For the text-containing cell, return its midpoint in [x, y] coordinate format. 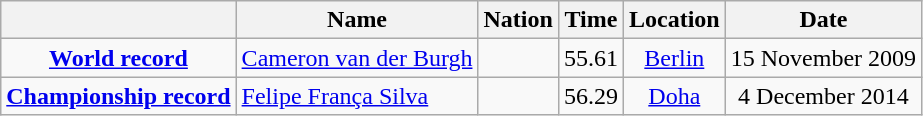
Location [674, 20]
Felipe França Silva [357, 96]
Berlin [674, 58]
Date [823, 20]
Doha [674, 96]
Nation [518, 20]
Championship record [118, 96]
Cameron van der Burgh [357, 58]
Time [590, 20]
World record [118, 58]
4 December 2014 [823, 96]
15 November 2009 [823, 58]
56.29 [590, 96]
55.61 [590, 58]
Name [357, 20]
